Locate the cell with the specified text and output its (X, Y) center coordinate. 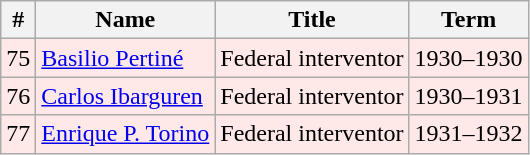
1931–1932 (468, 134)
76 (18, 96)
1930–1931 (468, 96)
75 (18, 58)
Name (126, 20)
Basilio Pertiné (126, 58)
# (18, 20)
Enrique P. Torino (126, 134)
Carlos Ibarguren (126, 96)
Term (468, 20)
1930–1930 (468, 58)
77 (18, 134)
Title (312, 20)
